Find where the given text appears and provide that cell's center as [X, Y] coordinate. 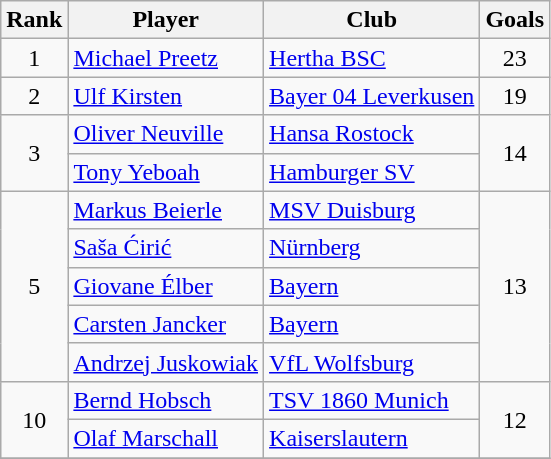
Ulf Kirsten [166, 96]
1 [34, 58]
Saša Ćirić [166, 248]
12 [515, 419]
Tony Yeboah [166, 172]
13 [515, 286]
Club [372, 20]
Oliver Neuville [166, 134]
Player [166, 20]
Carsten Jancker [166, 324]
Michael Preetz [166, 58]
Hamburger SV [372, 172]
TSV 1860 Munich [372, 400]
Nürnberg [372, 248]
Hertha BSC [372, 58]
VfL Wolfsburg [372, 362]
Andrzej Juskowiak [166, 362]
MSV Duisburg [372, 210]
Rank [34, 20]
Bayer 04 Leverkusen [372, 96]
Giovane Élber [166, 286]
Olaf Marschall [166, 438]
Kaiserslautern [372, 438]
23 [515, 58]
Markus Beierle [166, 210]
19 [515, 96]
Hansa Rostock [372, 134]
5 [34, 286]
14 [515, 153]
Bernd Hobsch [166, 400]
Goals [515, 20]
2 [34, 96]
3 [34, 153]
10 [34, 419]
